Provide the [x, y] coordinate of the cell's center where the given text is located.  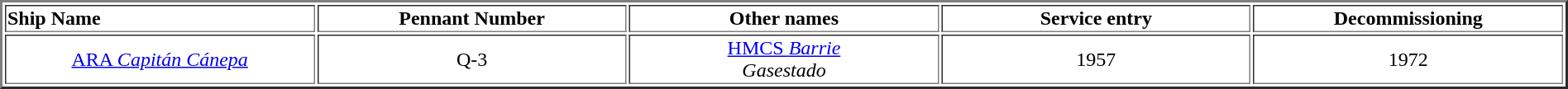
HMCS Barrie Gasestado [784, 59]
1972 [1408, 59]
Decommissioning [1408, 18]
Service entry [1096, 18]
ARA Capitán Cánepa [160, 59]
Other names [784, 18]
1957 [1096, 59]
Pennant Number [471, 18]
Ship Name [160, 18]
Q-3 [471, 59]
